Search for the cell housing the specified text and yield its (X, Y) center coordinate. 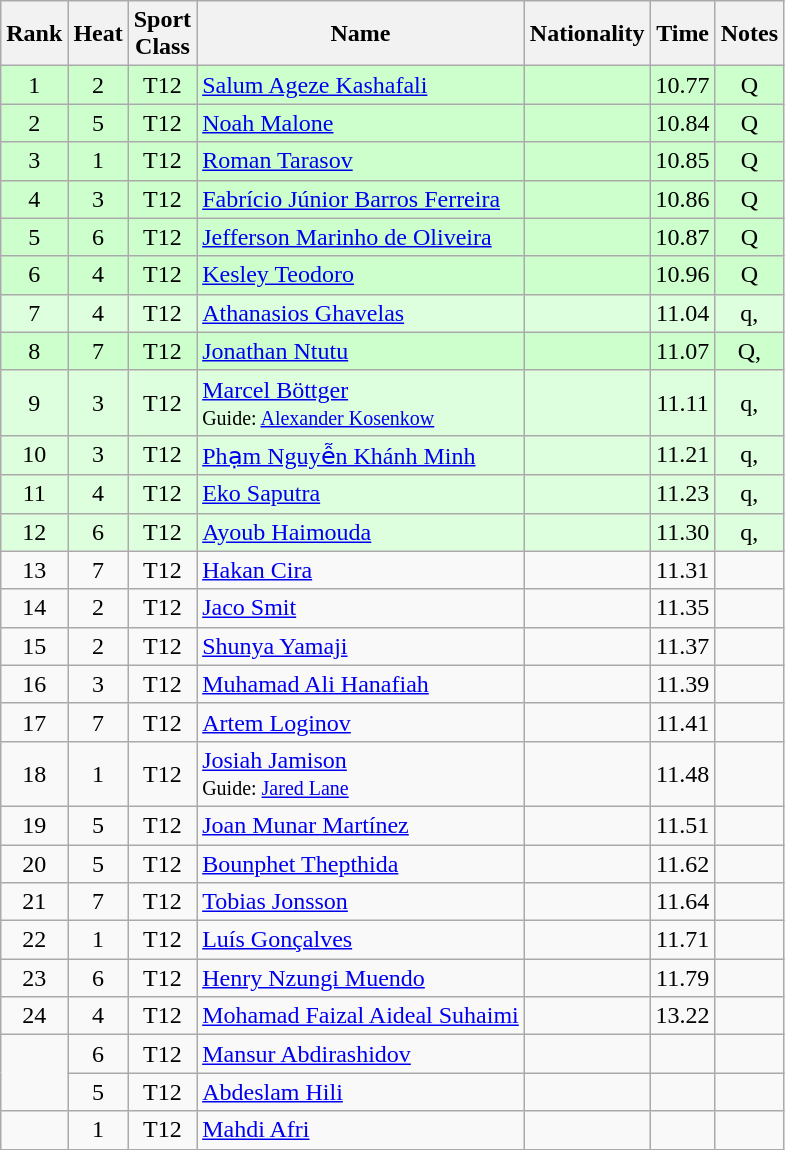
11.31 (682, 570)
Fabrício Júnior Barros Ferreira (361, 199)
Marcel BöttgerGuide: Alexander Kosenkow (361, 402)
11.23 (682, 494)
10.87 (682, 237)
11.07 (682, 351)
10 (34, 455)
Name (361, 34)
Jaco Smit (361, 608)
10.86 (682, 199)
11 (34, 494)
Shunya Yamaji (361, 646)
8 (34, 351)
Henry Nzungi Muendo (361, 978)
20 (34, 863)
Muhamad Ali Hanafiah (361, 684)
Rank (34, 34)
Salum Ageze Kashafali (361, 85)
11.51 (682, 825)
13.22 (682, 1016)
Artem Loginov (361, 722)
11.21 (682, 455)
Jonathan Ntutu (361, 351)
Nationality (587, 34)
Notes (749, 34)
Bounphet Thepthida (361, 863)
10.96 (682, 275)
11.41 (682, 722)
10.84 (682, 123)
18 (34, 774)
16 (34, 684)
Jefferson Marinho de Oliveira (361, 237)
Abdeslam Hili (361, 1092)
Tobias Jonsson (361, 902)
Time (682, 34)
Kesley Teodoro (361, 275)
Phạm Nguyễn Khánh Minh (361, 455)
11.48 (682, 774)
15 (34, 646)
23 (34, 978)
12 (34, 532)
11.39 (682, 684)
Josiah JamisonGuide: Jared Lane (361, 774)
19 (34, 825)
Roman Tarasov (361, 161)
Noah Malone (361, 123)
Mohamad Faizal Aideal Suhaimi (361, 1016)
Hakan Cira (361, 570)
11.04 (682, 313)
10.77 (682, 85)
Eko Saputra (361, 494)
Luís Gonçalves (361, 940)
10.85 (682, 161)
Joan Munar Martínez (361, 825)
11.11 (682, 402)
11.35 (682, 608)
17 (34, 722)
13 (34, 570)
11.62 (682, 863)
11.30 (682, 532)
Mahdi Afri (361, 1130)
21 (34, 902)
Ayoub Haimouda (361, 532)
Q, (749, 351)
11.64 (682, 902)
9 (34, 402)
24 (34, 1016)
11.71 (682, 940)
Athanasios Ghavelas (361, 313)
11.79 (682, 978)
SportClass (162, 34)
14 (34, 608)
22 (34, 940)
Mansur Abdirashidov (361, 1054)
11.37 (682, 646)
Heat (98, 34)
